Search for the cell housing the specified text and yield its (X, Y) center coordinate. 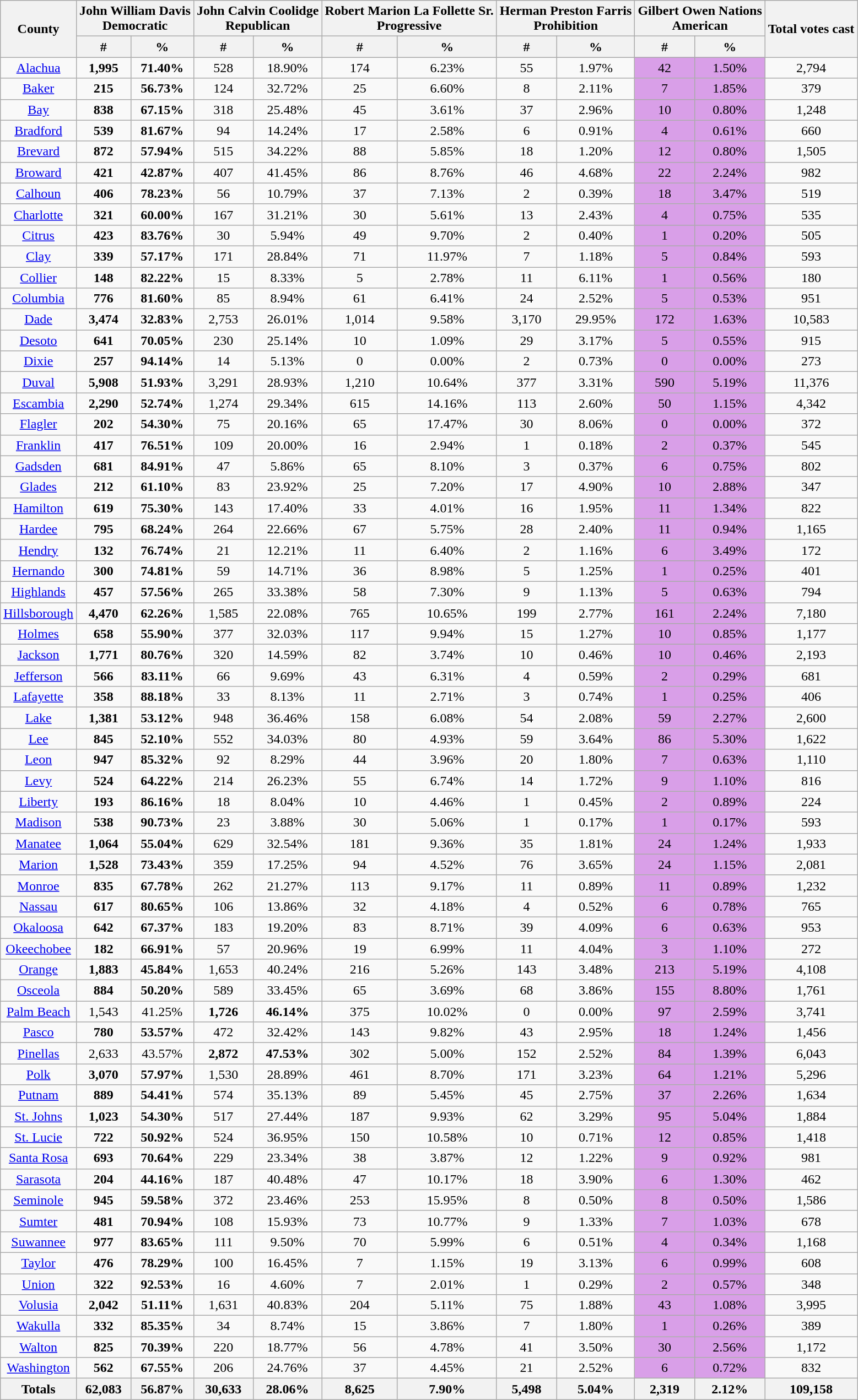
5.00% (447, 1053)
5.94% (288, 235)
1,530 (223, 1074)
90.73% (162, 823)
Hamilton (39, 508)
Citrus (39, 235)
Marion (39, 864)
70 (360, 1242)
66.91% (162, 948)
76.51% (162, 445)
86.16% (162, 802)
89 (360, 1095)
32.54% (288, 844)
0.51% (596, 1242)
32 (360, 906)
1,274 (223, 403)
Nassau (39, 906)
36.95% (288, 1137)
1.88% (596, 1305)
1,456 (811, 1033)
417 (104, 445)
5,498 (527, 1389)
375 (360, 1012)
359 (223, 864)
2.27% (730, 718)
915 (811, 340)
Hillsborough (39, 613)
3,474 (104, 320)
18.77% (288, 1347)
1,177 (811, 634)
46.14% (288, 1012)
44 (360, 760)
8.71% (447, 927)
9.82% (447, 1033)
39 (527, 927)
29.95% (596, 320)
Desoto (39, 340)
590 (665, 382)
320 (223, 655)
552 (223, 739)
52.74% (162, 403)
619 (104, 508)
18.90% (288, 68)
70.39% (162, 1347)
95 (665, 1116)
Highlands (39, 592)
1,014 (360, 320)
615 (360, 403)
109 (223, 445)
73.43% (162, 864)
3.65% (596, 864)
Taylor (39, 1263)
55.90% (162, 634)
945 (104, 1200)
53.12% (162, 718)
42.87% (162, 172)
977 (104, 1242)
519 (811, 193)
John William DavisDemocratic (134, 19)
52.10% (162, 739)
3.17% (596, 340)
2.26% (730, 1095)
70.05% (162, 340)
Hendry (39, 550)
50.92% (162, 1137)
6.11% (596, 277)
78.29% (162, 1263)
795 (104, 529)
80 (360, 739)
3.61% (447, 110)
2.95% (596, 1033)
34 (223, 1326)
641 (104, 340)
180 (811, 277)
0.61% (730, 131)
0.56% (730, 277)
22.66% (288, 529)
2.96% (596, 110)
457 (104, 592)
1,110 (811, 760)
214 (223, 781)
Franklin (39, 445)
1.18% (596, 256)
14.59% (288, 655)
528 (223, 68)
150 (360, 1137)
1.72% (596, 781)
John Calvin CoolidgeRepublican (257, 19)
693 (104, 1158)
158 (360, 718)
Lake (39, 718)
0.57% (730, 1284)
0.34% (730, 1242)
6.40% (447, 550)
3,170 (527, 320)
Okaloosa (39, 927)
816 (811, 781)
Alachua (39, 68)
80.76% (162, 655)
11,376 (811, 382)
0.45% (596, 802)
257 (104, 361)
8.70% (447, 1074)
8.80% (730, 991)
1.97% (596, 68)
0.20% (730, 235)
Columbia (39, 299)
832 (811, 1368)
4.45% (447, 1368)
73 (360, 1221)
2,633 (104, 1053)
2.78% (447, 277)
64 (665, 1074)
82 (360, 655)
Dade (39, 320)
1,165 (811, 529)
32.83% (162, 320)
401 (811, 571)
7.90% (447, 1389)
51.93% (162, 382)
15.95% (447, 1200)
1,232 (811, 885)
8.10% (447, 466)
358 (104, 697)
660 (811, 131)
213 (665, 970)
845 (104, 739)
9.17% (447, 885)
42 (665, 68)
Escambia (39, 403)
3.69% (447, 991)
58 (360, 592)
3,995 (811, 1305)
1,505 (811, 152)
61 (360, 299)
0.94% (730, 529)
5.85% (447, 152)
40.48% (288, 1179)
32.72% (288, 89)
County (39, 29)
17.47% (447, 424)
947 (104, 760)
2,753 (223, 320)
66 (223, 676)
Putnam (39, 1095)
56.73% (162, 89)
54.41% (162, 1095)
1,585 (223, 613)
2.77% (596, 613)
2,081 (811, 864)
589 (223, 991)
67.15% (162, 110)
57.56% (162, 592)
215 (104, 89)
Totals (39, 1389)
13.86% (288, 906)
2,794 (811, 68)
152 (527, 1053)
2.11% (596, 89)
1,381 (104, 718)
20.96% (288, 948)
1.39% (730, 1053)
40.83% (288, 1305)
3.74% (447, 655)
84 (665, 1053)
6.23% (447, 68)
562 (104, 1368)
884 (104, 991)
10.02% (447, 1012)
28.06% (288, 1389)
Palm Beach (39, 1012)
1,168 (811, 1242)
Sarasota (39, 1179)
20.00% (288, 445)
472 (223, 1033)
2.75% (596, 1095)
Brevard (39, 152)
4.60% (288, 1284)
182 (104, 948)
1,995 (104, 68)
262 (223, 885)
70.64% (162, 1158)
83.76% (162, 235)
132 (104, 550)
6.41% (447, 299)
629 (223, 844)
28.93% (288, 382)
St. Johns (39, 1116)
5.75% (447, 529)
Bay (39, 110)
55.04% (162, 844)
9.93% (447, 1116)
1,631 (223, 1305)
7.20% (447, 487)
3,741 (811, 1012)
13 (527, 214)
722 (104, 1137)
St. Lucie (39, 1137)
84.91% (162, 466)
44.16% (162, 1179)
379 (811, 89)
6.60% (447, 89)
206 (223, 1368)
41.45% (288, 172)
45.84% (162, 970)
339 (104, 256)
108 (223, 1221)
12.21% (288, 550)
10.77% (447, 1221)
9.94% (447, 634)
1,653 (223, 970)
Duval (39, 382)
80.65% (162, 906)
8.04% (288, 802)
461 (360, 1074)
0.84% (730, 256)
515 (223, 152)
Liberty (39, 802)
51.11% (162, 1305)
9.50% (288, 1242)
36 (360, 571)
2.71% (447, 697)
423 (104, 235)
889 (104, 1095)
421 (104, 172)
11.97% (447, 256)
4,342 (811, 403)
Charlotte (39, 214)
Clay (39, 256)
318 (223, 110)
76.74% (162, 550)
23.34% (288, 1158)
1,543 (104, 1012)
4.46% (447, 802)
8.06% (596, 424)
3,070 (104, 1074)
10,583 (811, 320)
Calhoun (39, 193)
43.57% (162, 1053)
4.04% (596, 948)
20 (527, 760)
3.96% (447, 760)
2.01% (447, 1284)
9.69% (288, 676)
302 (360, 1053)
47.53% (288, 1053)
31.21% (288, 214)
0.39% (596, 193)
181 (360, 844)
5.13% (288, 361)
6.99% (447, 948)
54 (527, 718)
3.29% (596, 1116)
14.24% (288, 131)
476 (104, 1263)
347 (811, 487)
6,043 (811, 1053)
1,172 (811, 1347)
60.00% (162, 214)
1,771 (104, 655)
4.90% (596, 487)
Washington (39, 1368)
7.13% (447, 193)
3.64% (596, 739)
1.27% (596, 634)
5.86% (288, 466)
776 (104, 299)
Leon (39, 760)
1.08% (730, 1305)
Baker (39, 89)
68 (527, 991)
264 (223, 529)
5,296 (811, 1074)
835 (104, 885)
81.67% (162, 131)
0.53% (730, 299)
2.94% (447, 445)
67.78% (162, 885)
229 (223, 1158)
539 (104, 131)
5.11% (447, 1305)
1,210 (360, 382)
5,908 (104, 382)
574 (223, 1095)
Sumter (39, 1221)
5.30% (730, 739)
9.58% (447, 320)
27.44% (288, 1116)
0.40% (596, 235)
253 (360, 1200)
Union (39, 1284)
Gadsden (39, 466)
4.93% (447, 739)
6.31% (447, 676)
193 (104, 802)
Madison (39, 823)
4.52% (447, 864)
10.79% (288, 193)
1,883 (104, 970)
0.91% (596, 131)
3.90% (596, 1179)
0.92% (730, 1158)
10.64% (447, 382)
4.01% (447, 508)
62.26% (162, 613)
36.46% (288, 718)
92 (223, 760)
81.60% (162, 299)
2,042 (104, 1305)
Bradford (39, 131)
4,108 (811, 970)
16.45% (288, 1263)
8,625 (360, 1389)
1.16% (596, 550)
28.89% (288, 1074)
7,180 (811, 613)
1.03% (730, 1221)
1.22% (596, 1158)
Hernando (39, 571)
Polk (39, 1074)
2.56% (730, 1347)
8.13% (288, 697)
2.40% (596, 529)
124 (223, 89)
148 (104, 277)
19.20% (288, 927)
167 (223, 214)
5.26% (447, 970)
22 (665, 172)
2.59% (730, 1012)
82.22% (162, 277)
6.74% (447, 781)
1.34% (730, 508)
32.42% (288, 1033)
Suwannee (39, 1242)
Orange (39, 970)
Seminole (39, 1200)
4,470 (104, 613)
332 (104, 1326)
678 (811, 1221)
1,884 (811, 1116)
0.78% (730, 906)
224 (811, 802)
199 (527, 613)
1.63% (730, 320)
22.08% (288, 613)
321 (104, 214)
780 (104, 1033)
4.18% (447, 906)
155 (665, 991)
0.59% (596, 676)
85.35% (162, 1326)
57 (223, 948)
Manatee (39, 844)
8.98% (447, 571)
71.40% (162, 68)
94.14% (162, 361)
Total votes cast (811, 29)
1.13% (596, 592)
24.76% (288, 1368)
981 (811, 1158)
33.38% (288, 592)
407 (223, 172)
25.14% (288, 340)
68.24% (162, 529)
Santa Rosa (39, 1158)
794 (811, 592)
62,083 (104, 1389)
29.34% (288, 403)
117 (360, 634)
3.88% (288, 823)
1,634 (811, 1095)
67.37% (162, 927)
Robert Marion La Follette Sr.Progressive (409, 19)
1,586 (811, 1200)
545 (811, 445)
76 (527, 864)
838 (104, 110)
3.31% (596, 382)
23.92% (288, 487)
8.74% (288, 1326)
Okeechobee (39, 948)
0.71% (596, 1137)
Pinellas (39, 1053)
0.18% (596, 445)
59.58% (162, 1200)
0.72% (730, 1368)
566 (104, 676)
71 (360, 256)
Dixie (39, 361)
83.11% (162, 676)
8.76% (447, 172)
56.87% (162, 1389)
535 (811, 214)
3.87% (447, 1158)
32.03% (288, 634)
10.65% (447, 613)
953 (811, 927)
1,418 (811, 1137)
0.73% (596, 361)
802 (811, 466)
1,726 (223, 1012)
74.81% (162, 571)
26.01% (288, 320)
78.23% (162, 193)
538 (104, 823)
617 (104, 906)
40.24% (288, 970)
Herman Preston FarrisProhibition (565, 19)
10.17% (447, 1179)
15.93% (288, 1221)
88 (360, 152)
85 (223, 299)
5.61% (447, 214)
38 (360, 1158)
658 (104, 634)
6.08% (447, 718)
2.08% (596, 718)
273 (811, 361)
Gilbert Owen NationsAmerican (700, 19)
2,872 (223, 1053)
3.47% (730, 193)
97 (665, 1012)
1,023 (104, 1116)
57.17% (162, 256)
50.20% (162, 991)
49 (360, 235)
2,193 (811, 655)
33.45% (288, 991)
230 (223, 340)
35.13% (288, 1095)
8.94% (288, 299)
642 (104, 927)
5.99% (447, 1242)
41.25% (162, 1012)
4.68% (596, 172)
1.50% (730, 68)
57.94% (162, 152)
517 (223, 1116)
Wakulla (39, 1326)
1,064 (104, 844)
9.36% (447, 844)
75.30% (162, 508)
Hardee (39, 529)
3.48% (596, 970)
62 (527, 1116)
389 (811, 1326)
30,633 (223, 1389)
0.26% (730, 1326)
505 (811, 235)
1,761 (811, 991)
Volusia (39, 1305)
64.22% (162, 781)
92.53% (162, 1284)
8.33% (288, 277)
1,248 (811, 110)
265 (223, 592)
Flagler (39, 424)
1,933 (811, 844)
Osceola (39, 991)
4.09% (596, 927)
29 (527, 340)
174 (360, 68)
9.70% (447, 235)
982 (811, 172)
2,290 (104, 403)
Jackson (39, 655)
53.57% (162, 1033)
2,319 (665, 1389)
23.46% (288, 1200)
100 (223, 1263)
161 (665, 613)
481 (104, 1221)
28.84% (288, 256)
1,622 (811, 739)
212 (104, 487)
34.03% (288, 739)
822 (811, 508)
2.43% (596, 214)
1.30% (730, 1179)
28 (527, 529)
26.23% (288, 781)
2.60% (596, 403)
2.58% (447, 131)
83.65% (162, 1242)
220 (223, 1347)
462 (811, 1179)
1,528 (104, 864)
41 (527, 1347)
1.85% (730, 89)
23 (223, 823)
25.48% (288, 110)
3,291 (223, 382)
85.32% (162, 760)
61.10% (162, 487)
1.21% (730, 1074)
46 (527, 172)
1.25% (596, 571)
825 (104, 1347)
5.06% (447, 823)
Jefferson (39, 676)
300 (104, 571)
57.97% (162, 1074)
20.16% (288, 424)
Lee (39, 739)
21.27% (288, 885)
17.25% (288, 864)
872 (104, 152)
3.49% (730, 550)
Pasco (39, 1033)
Broward (39, 172)
951 (811, 299)
Lafayette (39, 697)
34.22% (288, 152)
2.88% (730, 487)
111 (223, 1242)
Levy (39, 781)
109,158 (811, 1389)
322 (104, 1284)
202 (104, 424)
1.09% (447, 340)
35 (527, 844)
14.16% (447, 403)
0.99% (730, 1263)
10.58% (447, 1137)
8.29% (288, 760)
5.45% (447, 1095)
50 (665, 403)
1.81% (596, 844)
14.71% (288, 571)
Glades (39, 487)
0.52% (596, 906)
70.94% (162, 1221)
3.13% (596, 1263)
1.95% (596, 508)
183 (223, 927)
67 (360, 529)
0.74% (596, 697)
1.33% (596, 1221)
106 (223, 906)
2.12% (730, 1389)
Monroe (39, 885)
17.40% (288, 508)
216 (360, 970)
948 (223, 718)
7.30% (447, 592)
348 (811, 1284)
Holmes (39, 634)
4.78% (447, 1347)
608 (811, 1263)
67.55% (162, 1368)
88.18% (162, 697)
2,600 (811, 718)
1.20% (596, 152)
Collier (39, 277)
Walton (39, 1347)
272 (811, 948)
0.55% (730, 340)
3.50% (596, 1347)
3.23% (596, 1074)
